Capture the cell that displays the provided text and extract its [x, y] central coordinate. 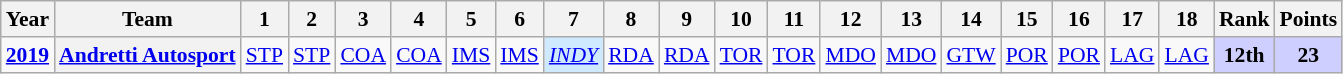
Points [1308, 19]
INDY [574, 55]
18 [1186, 19]
GTW [970, 55]
6 [520, 19]
23 [1308, 55]
17 [1132, 19]
16 [1079, 19]
3 [363, 19]
13 [912, 19]
11 [794, 19]
2 [312, 19]
Year [28, 19]
Andretti Autosport [148, 55]
15 [1027, 19]
7 [574, 19]
14 [970, 19]
5 [472, 19]
12 [850, 19]
2019 [28, 55]
8 [631, 19]
Team [148, 19]
1 [264, 19]
9 [687, 19]
4 [419, 19]
12th [1244, 55]
10 [742, 19]
Rank [1244, 19]
